Search for the cell housing the specified text and yield its (X, Y) center coordinate. 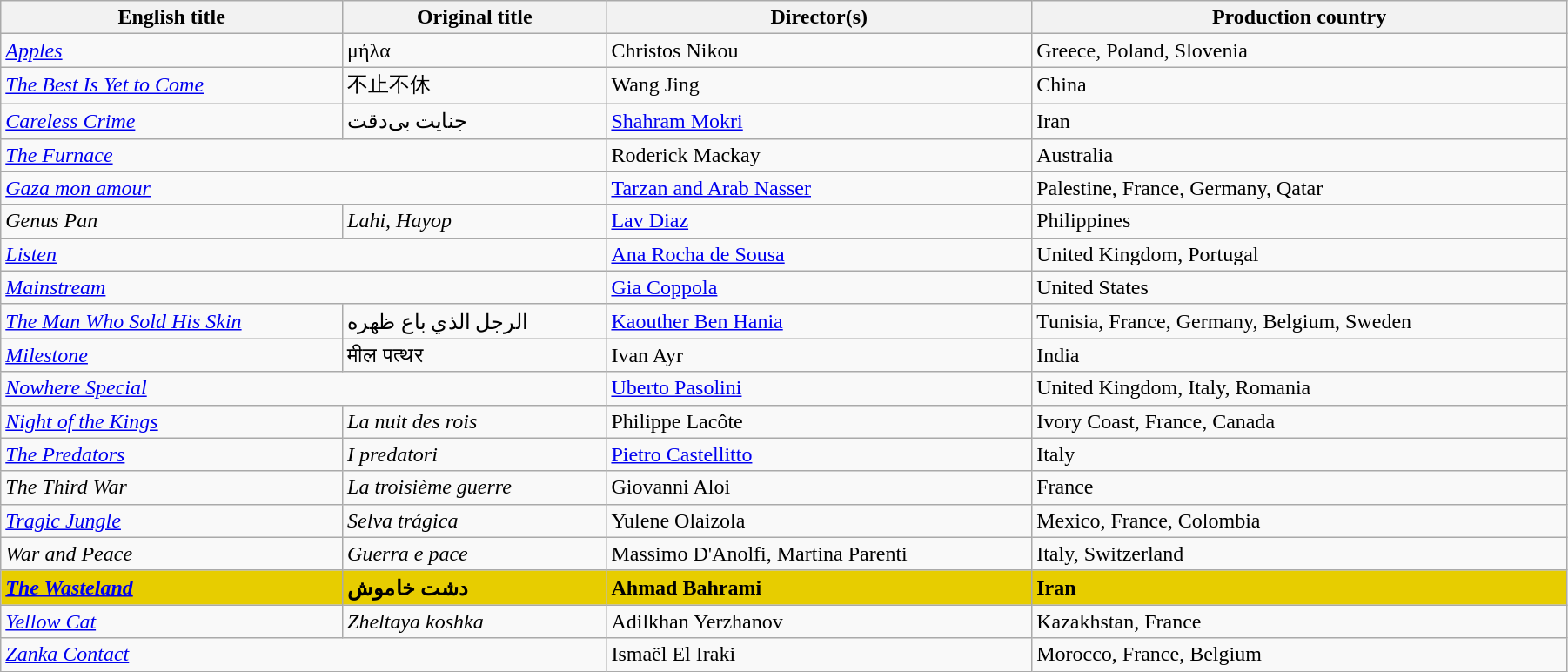
Australia (1300, 155)
Philippines (1300, 221)
United Kingdom, Italy, Romania (1300, 388)
Listen (304, 254)
Tunisia, France, Germany, Belgium, Sweden (1300, 321)
War and Peace (172, 554)
Ana Rocha de Sousa (820, 254)
Yulene Olaizola (820, 521)
Philippe Lacôte (820, 421)
Zanka Contact (304, 655)
Tarzan and Arab Nasser (820, 188)
Ivan Ayr (820, 355)
United Kingdom, Portugal (1300, 254)
The Best Is Yet to Come (172, 85)
China (1300, 85)
Production country (1300, 17)
France (1300, 487)
Morocco, France, Belgium (1300, 655)
The Third War (172, 487)
الرجل الذي باع ظهره (475, 321)
Greece, Poland, Slovenia (1300, 50)
μήλα (475, 50)
Apples (172, 50)
Mainstream (304, 287)
Genus Pan (172, 221)
Ahmad Bahrami (820, 588)
The Furnace (304, 155)
Ivory Coast, France, Canada (1300, 421)
Tragic Jungle (172, 521)
Palestine, France, Germany, Qatar (1300, 188)
Pietro Castellitto (820, 454)
Zheltaya koshka (475, 622)
English title (172, 17)
Milestone (172, 355)
Lahi, Hayop (475, 221)
The Man Who Sold His Skin (172, 321)
Mexico, France, Colombia (1300, 521)
India (1300, 355)
Selva trágica (475, 521)
不止不休 (475, 85)
Roderick Mackay (820, 155)
La nuit des rois (475, 421)
Ismaël El Iraki (820, 655)
Night of the Kings (172, 421)
Kazakhstan, France (1300, 622)
Massimo D'Anolfi, Martina Parenti (820, 554)
Uberto Pasolini (820, 388)
جنایت بی‌دقت (475, 121)
Director(s) (820, 17)
I predatori (475, 454)
Yellow Cat (172, 622)
Kaouther Ben Hania (820, 321)
United States (1300, 287)
دشت خاموش (475, 588)
Original title (475, 17)
Shahram Mokri (820, 121)
The Wasteland (172, 588)
The Predators (172, 454)
Gia Coppola (820, 287)
Wang Jing (820, 85)
Italy (1300, 454)
Lav Diaz (820, 221)
Nowhere Special (304, 388)
Gaza mon amour (304, 188)
Giovanni Aloi (820, 487)
La troisième guerre (475, 487)
Careless Crime (172, 121)
Christos Nikou (820, 50)
Guerra e pace (475, 554)
Italy, Switzerland (1300, 554)
Adilkhan Yerzhanov (820, 622)
मील पत्थर (475, 355)
